Identify which cell holds the provided text, then report its (X, Y) central coordinate. 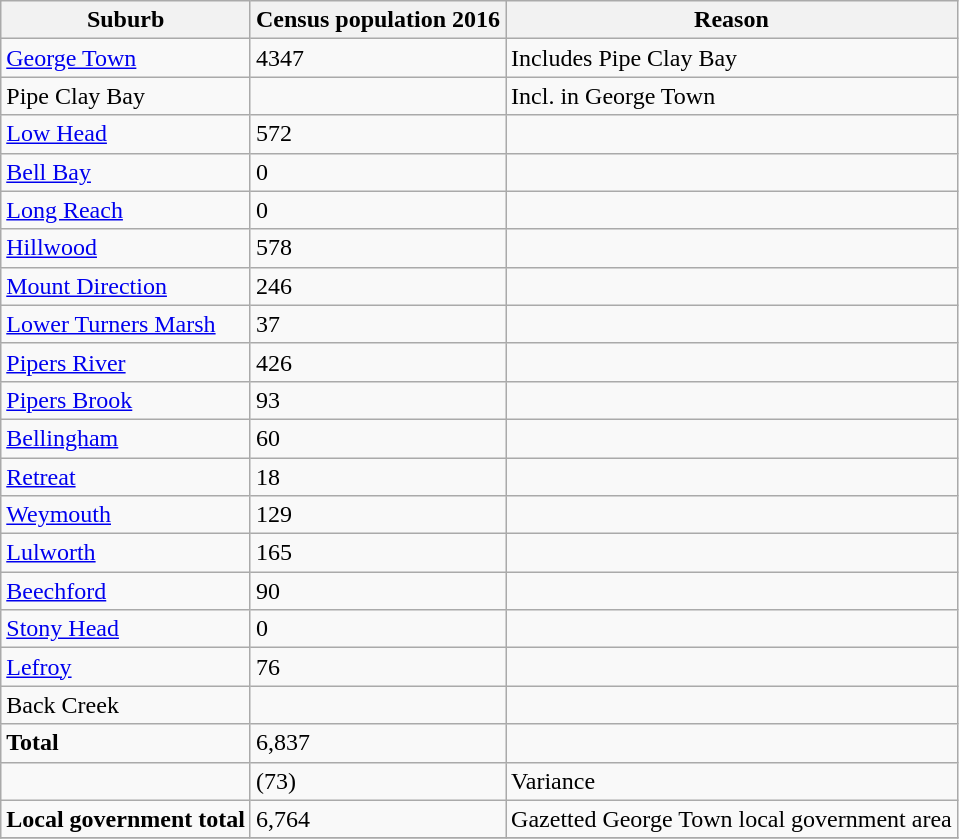
6,764 (378, 819)
4347 (378, 58)
Lower Turners Marsh (126, 324)
Gazetted George Town local government area (732, 819)
Lefroy (126, 667)
Weymouth (126, 515)
Hillwood (126, 248)
578 (378, 248)
Reason (732, 20)
Incl. in George Town (732, 96)
Pipers River (126, 362)
Total (126, 743)
(73) (378, 781)
Includes Pipe Clay Bay (732, 58)
Back Creek (126, 705)
Beechford (126, 591)
76 (378, 667)
129 (378, 515)
Bellingham (126, 438)
60 (378, 438)
Long Reach (126, 210)
37 (378, 324)
572 (378, 134)
Variance (732, 781)
426 (378, 362)
Local government total (126, 819)
93 (378, 400)
Retreat (126, 477)
246 (378, 286)
Lulworth (126, 553)
Bell Bay (126, 172)
George Town (126, 58)
Stony Head (126, 629)
Census population 2016 (378, 20)
Pipers Brook (126, 400)
6,837 (378, 743)
Suburb (126, 20)
165 (378, 553)
Low Head (126, 134)
Mount Direction (126, 286)
Pipe Clay Bay (126, 96)
18 (378, 477)
90 (378, 591)
